From the cell containing the given text, extract its center point as [X, Y] coordinate. 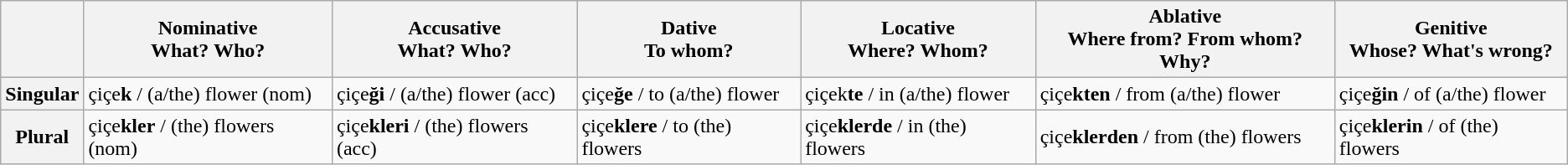
çiçeklerin / of (the) flowers [1451, 137]
Dative To whom? [689, 39]
çiçekte / in (a/the) flower [918, 94]
Locative Where? Whom? [918, 39]
Genitive Whose? What's wrong? [1451, 39]
çiçek / (a/the) flower (nom) [208, 94]
çiçekler / (the) flowers (nom) [208, 137]
Singular [42, 94]
çiçekleri / (the) flowers (acc) [454, 137]
çiçeklere / to (the) flowers [689, 137]
Plural [42, 137]
Ablative Where from? From whom? Why? [1184, 39]
çiçeklerden / from (the) flowers [1184, 137]
çiçekten / from (a/the) flower [1184, 94]
çiçeğe / to (a/the) flower [689, 94]
çiçeği / (a/the) flower (acc) [454, 94]
Accusative What? Who? [454, 39]
çiçeklerde / in (the) flowers [918, 137]
NominativeWhat? Who? [208, 39]
çiçeğin / of (a/the) flower [1451, 94]
